Return the (x, y) coordinate for the center point of the cell that contains the specified text.  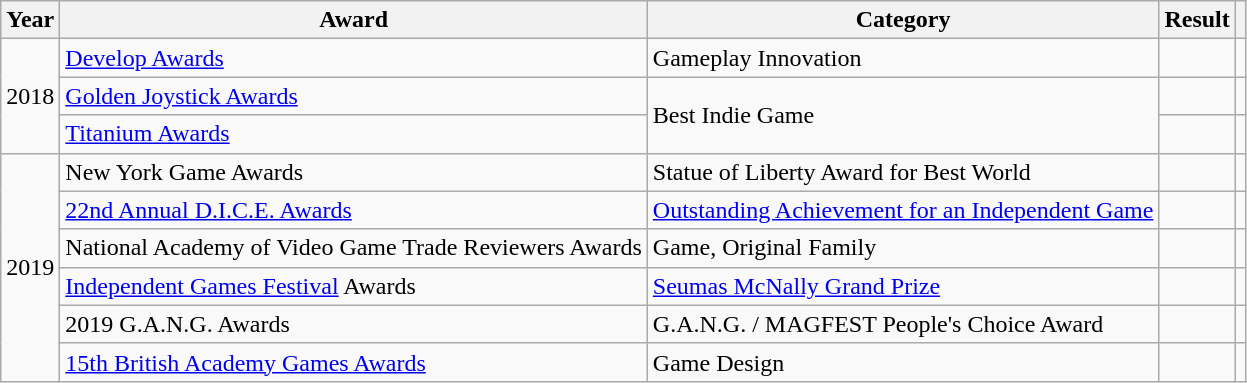
15th British Academy Games Awards (354, 362)
G.A.N.G. / MAGFEST People's Choice Award (903, 324)
Game, Original Family (903, 248)
Award (354, 20)
Gameplay Innovation (903, 58)
22nd Annual D.I.C.E. Awards (354, 210)
Year (30, 20)
Statue of Liberty Award for Best World (903, 172)
Independent Games Festival Awards (354, 286)
Category (903, 20)
Best Indie Game (903, 115)
Result (1197, 20)
Seumas McNally Grand Prize (903, 286)
Golden Joystick Awards (354, 96)
Game Design (903, 362)
Titanium Awards (354, 134)
2019 (30, 267)
2018 (30, 96)
New York Game Awards (354, 172)
2019 G.A.N.G. Awards (354, 324)
Outstanding Achievement for an Independent Game (903, 210)
Develop Awards (354, 58)
National Academy of Video Game Trade Reviewers Awards (354, 248)
